Return the (X, Y) coordinate for the center point of the cell that contains the specified text.  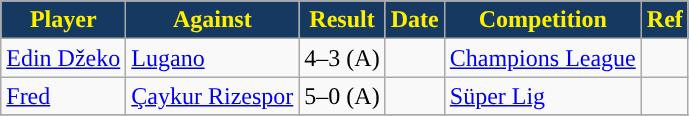
Competition (542, 20)
Against (212, 20)
Result (342, 20)
Lugano (212, 58)
4–3 (A) (342, 58)
5–0 (A) (342, 96)
Süper Lig (542, 96)
Date (414, 20)
Player (64, 20)
Edin Džeko (64, 58)
Ref (664, 20)
Fred (64, 96)
Çaykur Rizespor (212, 96)
Champions League (542, 58)
